Scan for the cell matching the given text and deliver its (X, Y) coordinate at center. 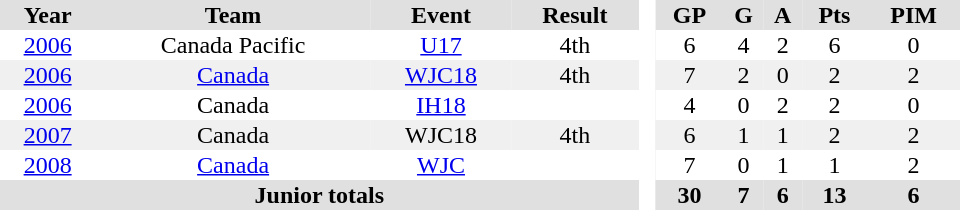
Team (233, 15)
Year (48, 15)
WJC (441, 165)
Result (575, 15)
Event (441, 15)
Canada Pacific (233, 45)
30 (689, 195)
GP (689, 15)
G (743, 15)
Junior totals (320, 195)
PIM (914, 15)
Pts (834, 15)
13 (834, 195)
IH18 (441, 105)
2007 (48, 135)
2008 (48, 165)
A (783, 15)
U17 (441, 45)
